Search for the cell housing the specified text and yield its [x, y] center coordinate. 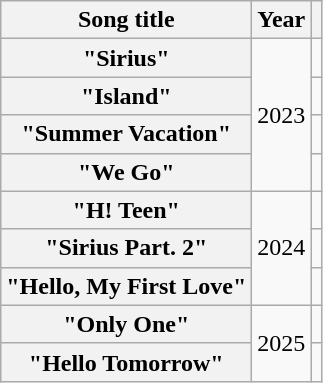
"Sirius" [126, 58]
"Hello Tomorrow" [126, 362]
"Only One" [126, 324]
"Hello, My First Love" [126, 286]
"Summer Vacation" [126, 134]
2023 [282, 115]
2025 [282, 343]
2024 [282, 248]
"We Go" [126, 172]
"Island" [126, 96]
"H! Teen" [126, 210]
"Sirius Part. 2" [126, 248]
Song title [126, 20]
Year [282, 20]
